Capture the cell that displays the provided text and extract its (x, y) central coordinate. 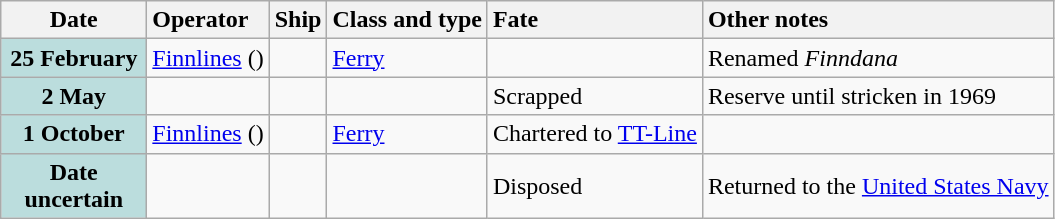
Reserve until stricken in 1969 (878, 96)
Renamed Finndana (878, 58)
1 October (74, 134)
Operator (208, 20)
25 February (74, 58)
Chartered to TT-Line (594, 134)
Date (74, 20)
Returned to the United States Navy (878, 186)
Disposed (594, 186)
Date uncertain (74, 186)
2 May (74, 96)
Fate (594, 20)
Scrapped (594, 96)
Ship (298, 20)
Class and type (407, 20)
Other notes (878, 20)
